From the cell containing the given text, extract its center point as (X, Y) coordinate. 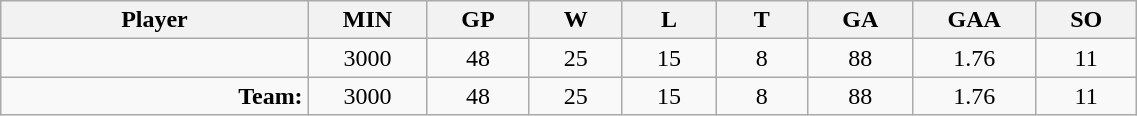
GA (860, 20)
GAA (974, 20)
Team: (154, 96)
GP (478, 20)
Player (154, 20)
W (576, 20)
SO (1086, 20)
T (762, 20)
MIN (368, 20)
L (668, 20)
